Output the (X, Y) coordinate of the center of the cell containing the given text.  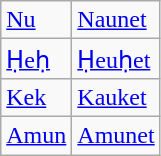
Ḥeḥ (36, 59)
Amun (36, 135)
Nu (36, 20)
Amunet (116, 135)
Kauket (116, 97)
Kek (36, 97)
Naunet (116, 20)
Ḥeuḥet (116, 59)
